Find where the given text appears and provide that cell's center as [x, y] coordinate. 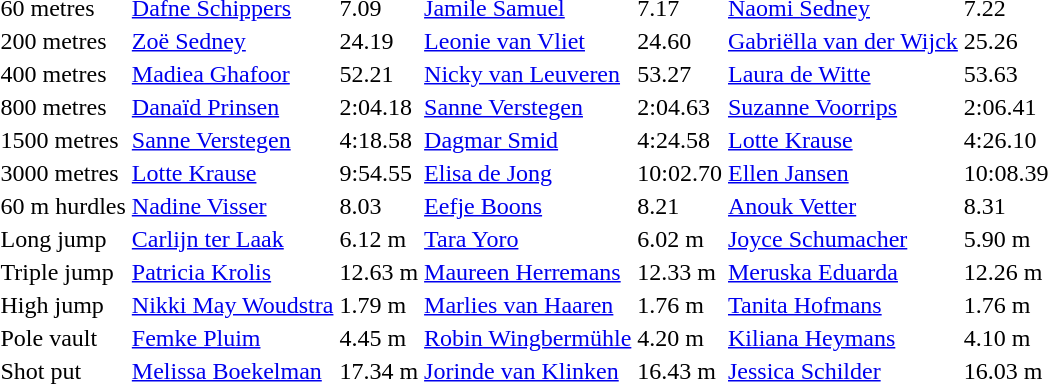
2:04.63 [680, 107]
Tanita Hofmans [844, 305]
Nicky van Leuveren [528, 74]
Robin Wingbermühle [528, 338]
6.02 m [680, 239]
Zoë Sedney [232, 41]
4:24.58 [680, 140]
52.21 [379, 74]
Nadine Visser [232, 206]
Nikki May Woudstra [232, 305]
10:02.70 [680, 173]
Anouk Vetter [844, 206]
1.79 m [379, 305]
Elisa de Jong [528, 173]
24.19 [379, 41]
1.76 m [680, 305]
Marlies van Haaren [528, 305]
Suzanne Voorrips [844, 107]
9:54.55 [379, 173]
Kiliana Heymans [844, 338]
4.45 m [379, 338]
6.12 m [379, 239]
Maureen Herremans [528, 272]
Patricia Krolis [232, 272]
Dagmar Smid [528, 140]
Carlijn ter Laak [232, 239]
8.21 [680, 206]
Meruska Eduarda [844, 272]
12.63 m [379, 272]
Gabriëlla van der Wijck [844, 41]
Laura de Witte [844, 74]
Eefje Boons [528, 206]
12.33 m [680, 272]
53.27 [680, 74]
Joyce Schumacher [844, 239]
Madiea Ghafoor [232, 74]
4.20 m [680, 338]
8.03 [379, 206]
Femke Pluim [232, 338]
4:18.58 [379, 140]
2:04.18 [379, 107]
Danaïd Prinsen [232, 107]
Tara Yoro [528, 239]
Ellen Jansen [844, 173]
24.60 [680, 41]
Leonie van Vliet [528, 41]
